For the text-containing cell, return its midpoint in (X, Y) coordinate format. 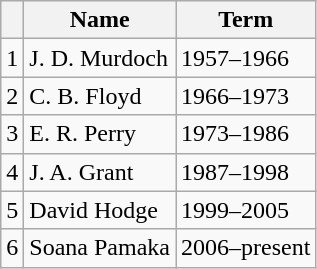
1957–1966 (246, 58)
1966–1973 (246, 96)
1987–1998 (246, 172)
2 (12, 96)
6 (12, 248)
1973–1986 (246, 134)
C. B. Floyd (100, 96)
E. R. Perry (100, 134)
David Hodge (100, 210)
1999–2005 (246, 210)
1 (12, 58)
4 (12, 172)
3 (12, 134)
5 (12, 210)
Term (246, 20)
2006–present (246, 248)
Soana Pamaka (100, 248)
J. D. Murdoch (100, 58)
J. A. Grant (100, 172)
Name (100, 20)
